Output the [X, Y] coordinate of the center of the cell containing the given text.  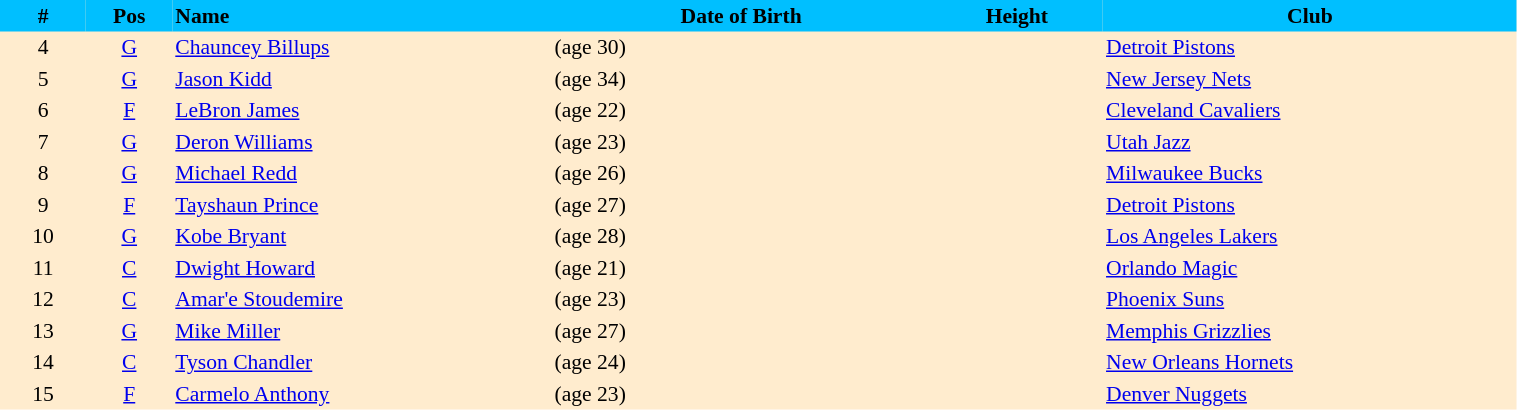
Memphis Grizzlies [1310, 331]
Michael Redd [362, 174]
New Orleans Hornets [1310, 362]
Cleveland Cavaliers [1310, 110]
Carmelo Anthony [362, 394]
11 [43, 268]
15 [43, 394]
(age 34) [742, 79]
New Jersey Nets [1310, 79]
13 [43, 331]
7 [43, 142]
9 [43, 205]
(age 21) [742, 268]
10 [43, 236]
(age 22) [742, 110]
Chauncey Billups [362, 48]
Date of Birth [742, 16]
Amar'e Stoudemire [362, 300]
(age 24) [742, 362]
Tayshaun Prince [362, 205]
Jason Kidd [362, 79]
Utah Jazz [1310, 142]
Name [362, 16]
Los Angeles Lakers [1310, 236]
Club [1310, 16]
LeBron James [362, 110]
Deron Williams [362, 142]
(age 30) [742, 48]
Kobe Bryant [362, 236]
6 [43, 110]
Height [1017, 16]
5 [43, 79]
(age 28) [742, 236]
Pos [129, 16]
Dwight Howard [362, 268]
Mike Miller [362, 331]
4 [43, 48]
Denver Nuggets [1310, 394]
Milwaukee Bucks [1310, 174]
Phoenix Suns [1310, 300]
# [43, 16]
Tyson Chandler [362, 362]
12 [43, 300]
Orlando Magic [1310, 268]
14 [43, 362]
(age 26) [742, 174]
8 [43, 174]
